For the text-containing cell, return its midpoint in (x, y) coordinate format. 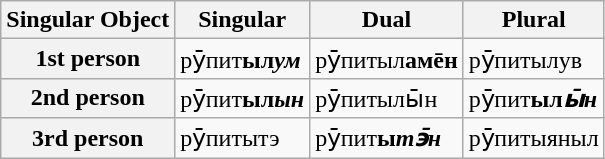
2nd person (88, 98)
Singular Object (88, 20)
рӯпитытэ (242, 138)
1st person (88, 59)
Plural (534, 20)
рӯпитылув (534, 59)
рӯпитылын (242, 98)
Singular (242, 20)
рӯпитыламēн (387, 59)
рӯпитытэ̄н (387, 138)
Dual (387, 20)
3rd person (88, 138)
рӯпитылум (242, 59)
рӯпитыяныл (534, 138)
